Search for the cell housing the specified text and yield its (x, y) center coordinate. 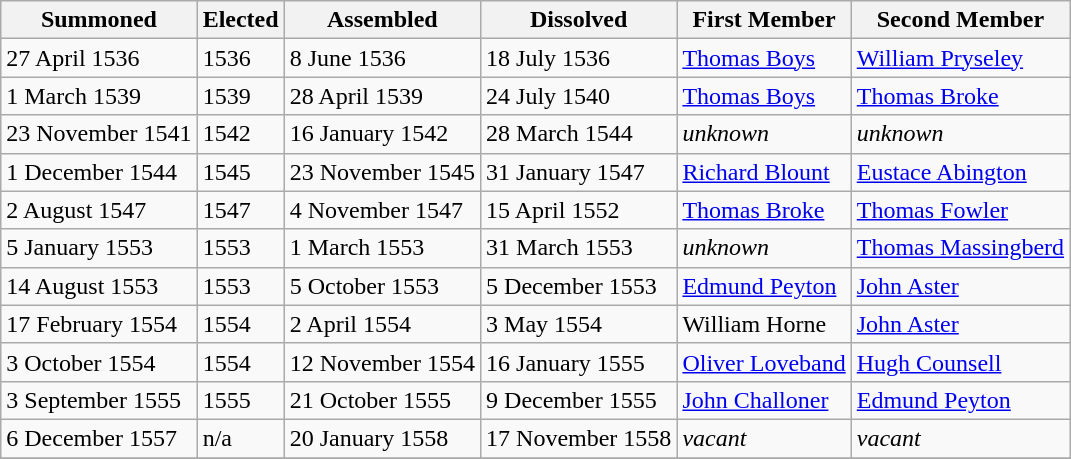
6 December 1557 (99, 438)
Second Member (960, 20)
1 March 1539 (99, 96)
5 October 1553 (382, 286)
31 January 1547 (579, 172)
Oliver Loveband (764, 362)
William Horne (764, 324)
Assembled (382, 20)
14 August 1553 (99, 286)
John Challoner (764, 400)
8 June 1536 (382, 58)
3 May 1554 (579, 324)
1545 (240, 172)
28 March 1544 (579, 134)
First Member (764, 20)
1 March 1553 (382, 248)
12 November 1554 (382, 362)
5 December 1553 (579, 286)
1 December 1544 (99, 172)
1536 (240, 58)
16 January 1542 (382, 134)
23 November 1545 (382, 172)
2 August 1547 (99, 210)
3 October 1554 (99, 362)
Thomas Fowler (960, 210)
4 November 1547 (382, 210)
5 January 1553 (99, 248)
17 February 1554 (99, 324)
3 September 1555 (99, 400)
Thomas Massingberd (960, 248)
21 October 1555 (382, 400)
Richard Blount (764, 172)
Hugh Counsell (960, 362)
27 April 1536 (99, 58)
17 November 1558 (579, 438)
16 January 1555 (579, 362)
28 April 1539 (382, 96)
24 July 1540 (579, 96)
n/a (240, 438)
20 January 1558 (382, 438)
Summoned (99, 20)
Eustace Abington (960, 172)
1547 (240, 210)
William Pryseley (960, 58)
1542 (240, 134)
1539 (240, 96)
15 April 1552 (579, 210)
9 December 1555 (579, 400)
1555 (240, 400)
18 July 1536 (579, 58)
31 March 1553 (579, 248)
23 November 1541 (99, 134)
Dissolved (579, 20)
Elected (240, 20)
2 April 1554 (382, 324)
